Locate the cell with the specified text and output its [X, Y] center coordinate. 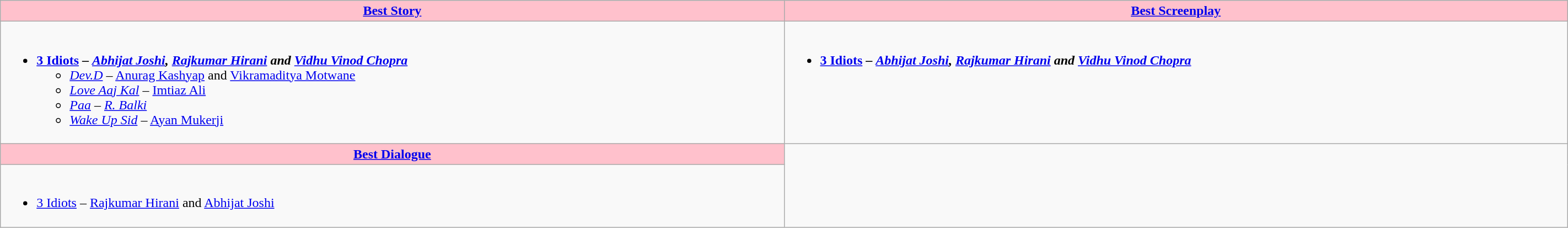
3 Idiots – Rajkumar Hirani and Abhijat Joshi [393, 195]
Best Dialogue [393, 154]
Best Screenplay [1175, 11]
3 Idiots – Abhijat Joshi, Rajkumar Hirani and Vidhu Vinod Chopra [1175, 83]
Best Story [393, 11]
